From the cell containing the given text, extract its center point as (x, y) coordinate. 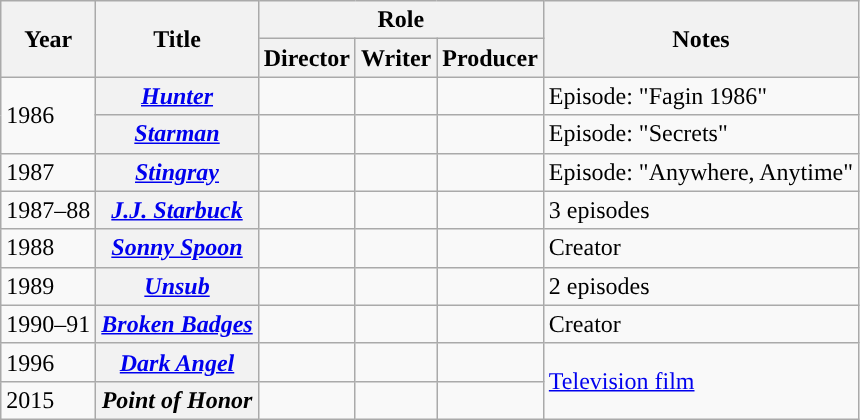
Dark Angel (177, 362)
2 episodes (700, 286)
3 episodes (700, 210)
J.J. Starbuck (177, 210)
2015 (48, 400)
1987–88 (48, 210)
Point of Honor (177, 400)
Title (177, 39)
1989 (48, 286)
Hunter (177, 96)
Broken Badges (177, 324)
Episode: "Secrets" (700, 134)
1990–91 (48, 324)
Notes (700, 39)
Director (306, 58)
Episode: "Fagin 1986" (700, 96)
1987 (48, 172)
Role (400, 20)
Sonny Spoon (177, 248)
Year (48, 39)
Producer (490, 58)
1988 (48, 248)
1986 (48, 115)
Episode: "Anywhere, Anytime" (700, 172)
Starman (177, 134)
1996 (48, 362)
Unsub (177, 286)
Television film (700, 381)
Writer (396, 58)
Stingray (177, 172)
